Return the (X, Y) coordinate for the center point of the cell that contains the specified text.  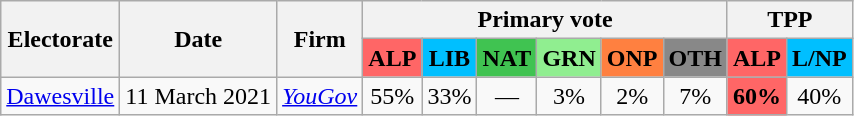
40% (819, 96)
OTH (695, 58)
Electorate (60, 39)
11 March 2021 (198, 96)
L/NP (819, 58)
7% (695, 96)
3% (569, 96)
Primary vote (546, 20)
TPP (790, 20)
ONP (632, 58)
NAT (507, 58)
60% (756, 96)
YouGov (320, 96)
GRN (569, 58)
LIB (450, 58)
33% (450, 96)
Date (198, 39)
55% (392, 96)
— (507, 96)
Dawesville (60, 96)
2% (632, 96)
Firm (320, 39)
